Locate the cell with the specified text and output its [x, y] center coordinate. 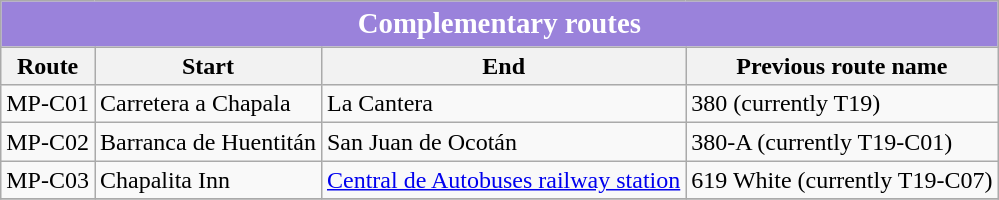
Barranca de Huentitán [208, 142]
Carretera a Chapala [208, 104]
MP-C01 [48, 104]
MP-C02 [48, 142]
Central de Autobuses railway station [503, 180]
Previous route name [842, 66]
619 White (currently T19-C07) [842, 180]
Route [48, 66]
Start [208, 66]
380-A (currently T19-C01) [842, 142]
San Juan de Ocotán [503, 142]
Complementary routes [500, 24]
Chapalita Inn [208, 180]
MP-C03 [48, 180]
La Cantera [503, 104]
380 (currently T19) [842, 104]
End [503, 66]
